Output the (x, y) coordinate of the center of the cell containing the given text.  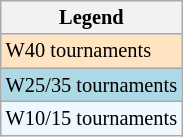
W40 tournaments (92, 51)
W10/15 tournaments (92, 118)
W25/35 tournaments (92, 85)
Legend (92, 17)
